Provide the (x, y) coordinate of the cell's center where the given text is located.  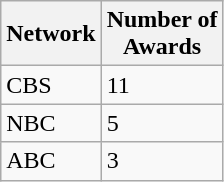
Network (51, 34)
Number ofAwards (162, 34)
NBC (51, 123)
5 (162, 123)
ABC (51, 161)
11 (162, 85)
CBS (51, 85)
3 (162, 161)
